For the text-containing cell, return its midpoint in (X, Y) coordinate format. 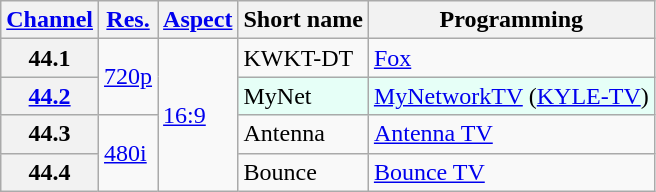
KWKT-DT (303, 58)
Res. (128, 20)
Aspect (198, 20)
Short name (303, 20)
480i (128, 153)
44.3 (50, 134)
Antenna TV (511, 134)
Fox (511, 58)
MyNetworkTV (KYLE-TV) (511, 96)
Channel (50, 20)
Programming (511, 20)
Bounce TV (511, 172)
720p (128, 77)
MyNet (303, 96)
44.1 (50, 58)
Antenna (303, 134)
Bounce (303, 172)
44.2 (50, 96)
16:9 (198, 115)
44.4 (50, 172)
